Return (x, y) of the center of cell containing provided text 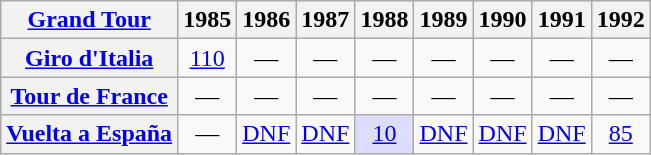
110 (208, 58)
10 (384, 134)
Tour de France (90, 96)
1986 (266, 20)
1990 (502, 20)
Vuelta a España (90, 134)
1987 (326, 20)
Giro d'Italia (90, 58)
85 (620, 134)
1985 (208, 20)
1991 (562, 20)
1988 (384, 20)
1992 (620, 20)
Grand Tour (90, 20)
1989 (444, 20)
